From the cell containing the given text, extract its center point as [x, y] coordinate. 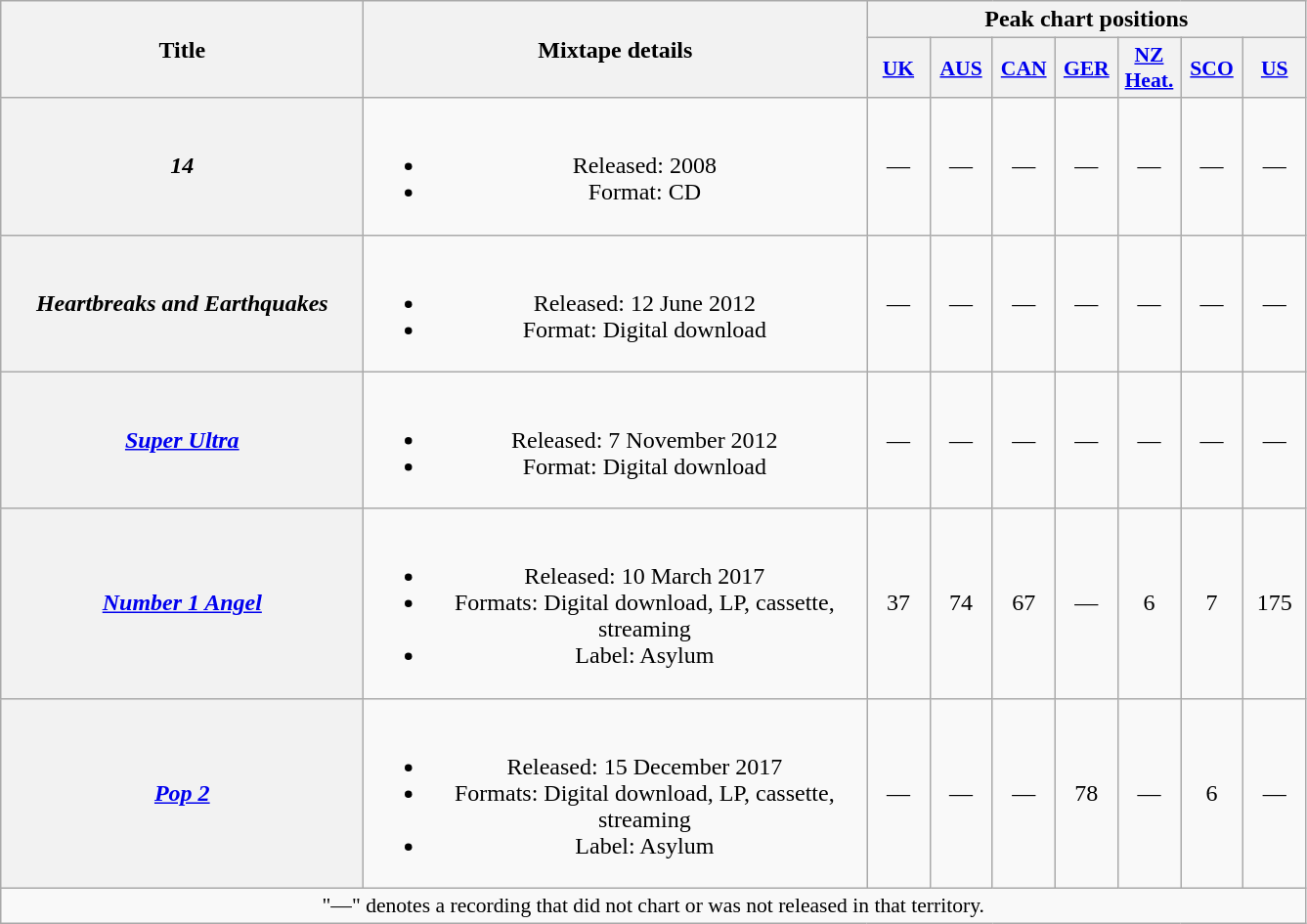
NZHeat. [1149, 68]
Released: 7 November 2012Format: Digital download [616, 440]
Super Ultra [182, 440]
Heartbreaks and Earthquakes [182, 303]
UK [898, 68]
67 [1024, 603]
Pop 2 [182, 793]
78 [1086, 793]
Released: 15 December 2017Formats: Digital download, LP, cassette, streamingLabel: Asylum [616, 793]
Title [182, 49]
Released: 10 March 2017Formats: Digital download, LP, cassette, streamingLabel: Asylum [616, 603]
GER [1086, 68]
Peak chart positions [1087, 20]
Released: 12 June 2012Format: Digital download [616, 303]
US [1275, 68]
CAN [1024, 68]
SCO [1212, 68]
74 [961, 603]
7 [1212, 603]
37 [898, 603]
AUS [961, 68]
Number 1 Angel [182, 603]
14 [182, 166]
Mixtape details [616, 49]
"—" denotes a recording that did not chart or was not released in that territory. [653, 905]
Released: 2008Format: CD [616, 166]
175 [1275, 603]
